Return the [X, Y] coordinate for the center point of the cell that contains the specified text.  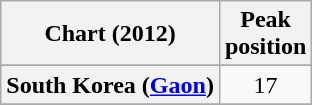
South Korea (Gaon) [110, 85]
Peakposition [265, 34]
17 [265, 85]
Chart (2012) [110, 34]
